Capture the cell that displays the provided text and extract its (x, y) central coordinate. 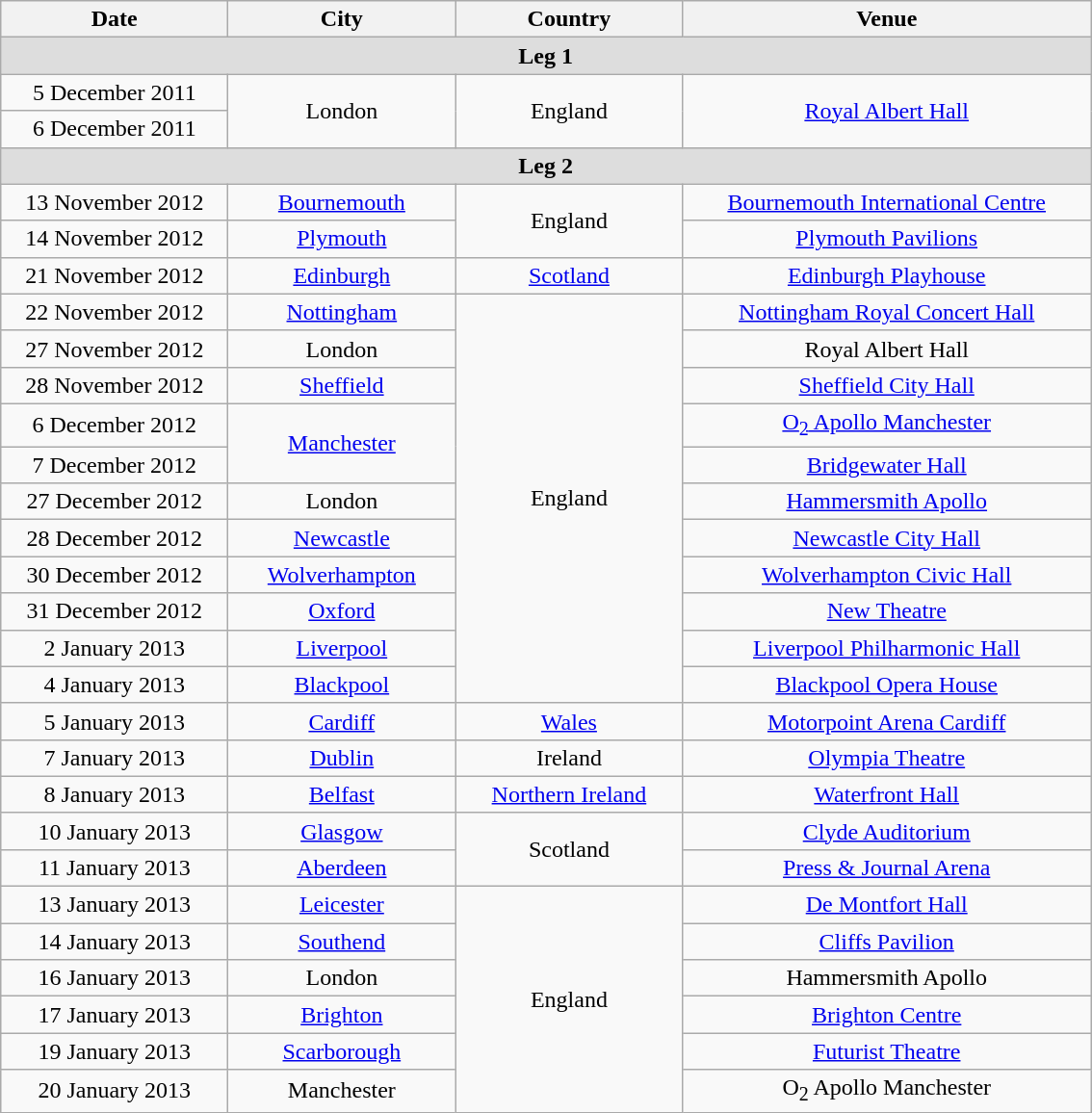
Cardiff (342, 721)
New Theatre (887, 611)
Bournemouth (342, 202)
Scarborough (342, 1051)
Liverpool Philharmonic Hall (887, 648)
Belfast (342, 794)
28 December 2012 (115, 538)
Cliffs Pavilion (887, 942)
21 November 2012 (115, 275)
Bournemouth International Centre (887, 202)
31 December 2012 (115, 611)
Brighton (342, 1015)
14 January 2013 (115, 942)
Sheffield (342, 385)
Leg 2 (546, 166)
Date (115, 19)
27 November 2012 (115, 349)
Nottingham (342, 312)
Blackpool Opera House (887, 685)
Motorpoint Arena Cardiff (887, 721)
27 December 2012 (115, 502)
Plymouth Pavilions (887, 239)
10 January 2013 (115, 831)
City (342, 19)
13 November 2012 (115, 202)
Sheffield City Hall (887, 385)
Futurist Theatre (887, 1051)
6 December 2011 (115, 129)
Oxford (342, 611)
16 January 2013 (115, 978)
Newcastle (342, 538)
Bridgewater Hall (887, 465)
Aberdeen (342, 867)
4 January 2013 (115, 685)
Venue (887, 19)
28 November 2012 (115, 385)
Edinburgh Playhouse (887, 275)
Northern Ireland (569, 794)
7 December 2012 (115, 465)
Brighton Centre (887, 1015)
11 January 2013 (115, 867)
7 January 2013 (115, 758)
Dublin (342, 758)
17 January 2013 (115, 1015)
Southend (342, 942)
Liverpool (342, 648)
13 January 2013 (115, 905)
Glasgow (342, 831)
Leicester (342, 905)
30 December 2012 (115, 575)
Blackpool (342, 685)
Newcastle City Hall (887, 538)
De Montfort Hall (887, 905)
Clyde Auditorium (887, 831)
20 January 2013 (115, 1091)
Wolverhampton Civic Hall (887, 575)
14 November 2012 (115, 239)
5 January 2013 (115, 721)
Plymouth (342, 239)
Country (569, 19)
2 January 2013 (115, 648)
Ireland (569, 758)
Wales (569, 721)
19 January 2013 (115, 1051)
5 December 2011 (115, 92)
Edinburgh (342, 275)
Olympia Theatre (887, 758)
22 November 2012 (115, 312)
Leg 1 (546, 56)
6 December 2012 (115, 425)
Waterfront Hall (887, 794)
8 January 2013 (115, 794)
Nottingham Royal Concert Hall (887, 312)
Wolverhampton (342, 575)
Press & Journal Arena (887, 867)
